Output the (X, Y) coordinate of the center of the cell containing the given text.  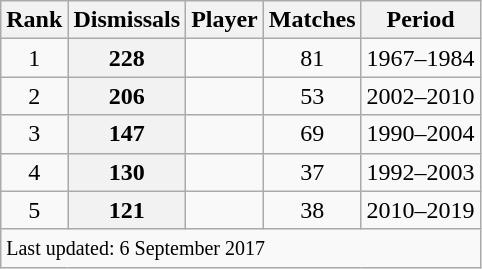
1992–2003 (420, 172)
2010–2019 (420, 210)
Player (225, 20)
2 (34, 96)
Period (420, 20)
1990–2004 (420, 134)
38 (312, 210)
1967–1984 (420, 58)
Rank (34, 20)
Dismissals (127, 20)
4 (34, 172)
2002–2010 (420, 96)
121 (127, 210)
130 (127, 172)
69 (312, 134)
147 (127, 134)
1 (34, 58)
37 (312, 172)
228 (127, 58)
53 (312, 96)
81 (312, 58)
5 (34, 210)
Last updated: 6 September 2017 (240, 248)
3 (34, 134)
206 (127, 96)
Matches (312, 20)
